For the text-containing cell, return its midpoint in [x, y] coordinate format. 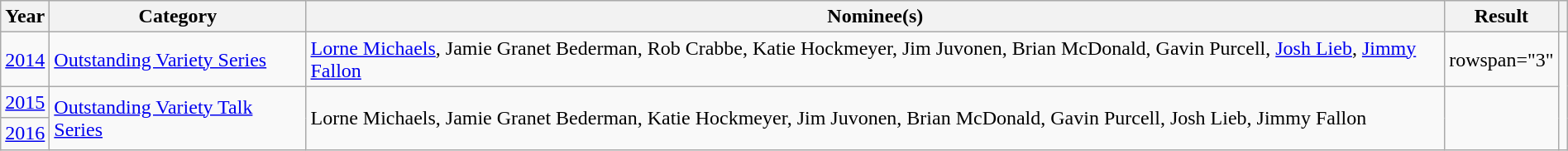
2016 [25, 134]
rowspan="3" [1502, 60]
Lorne Michaels, Jamie Granet Bederman, Katie Hockmeyer, Jim Juvonen, Brian McDonald, Gavin Purcell, Josh Lieb, Jimmy Fallon [875, 118]
2015 [25, 102]
Result [1502, 17]
Nominee(s) [875, 17]
2014 [25, 60]
Year [25, 17]
Outstanding Variety Series [178, 60]
Outstanding Variety Talk Series [178, 118]
Lorne Michaels, Jamie Granet Bederman, Rob Crabbe, Katie Hockmeyer, Jim Juvonen, Brian McDonald, Gavin Purcell, Josh Lieb, Jimmy Fallon [875, 60]
Category [178, 17]
